Identify which cell holds the provided text, then report its [X, Y] central coordinate. 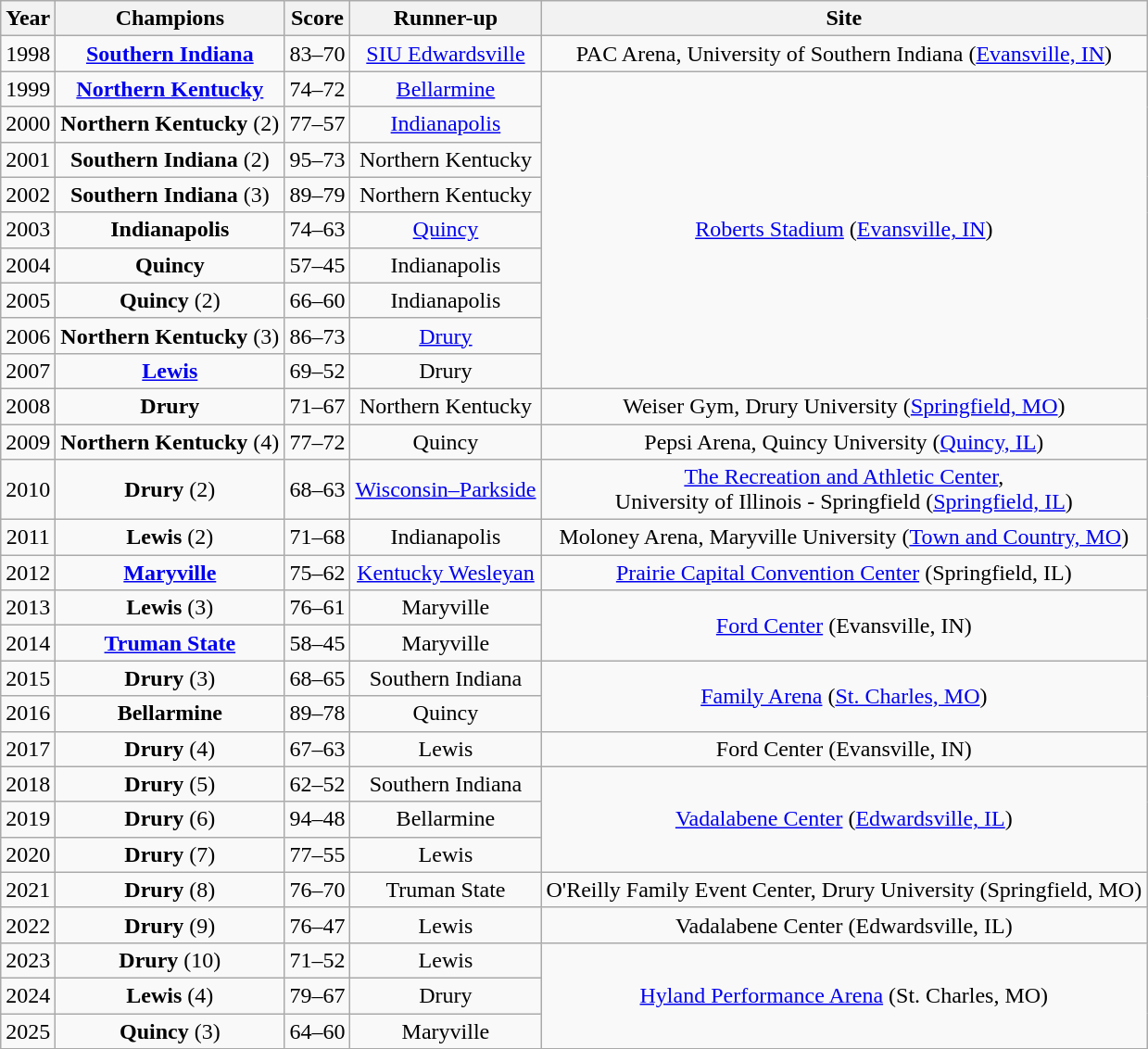
Wisconsin–Parkside [446, 489]
SIU Edwardsville [446, 54]
2005 [28, 300]
Quincy (2) [170, 300]
2018 [28, 784]
Kentucky Wesleyan [446, 573]
58–45 [317, 643]
Drury (6) [170, 819]
2025 [28, 1031]
74–63 [317, 230]
2001 [28, 159]
2024 [28, 995]
Drury (2) [170, 489]
71–68 [317, 537]
Drury (8) [170, 890]
57–45 [317, 265]
Moloney Arena, Maryville University (Town and Country, MO) [844, 537]
2012 [28, 573]
Family Arena (St. Charles, MO) [844, 696]
2000 [28, 124]
2008 [28, 406]
64–60 [317, 1031]
66–60 [317, 300]
68–65 [317, 678]
76–61 [317, 608]
Year [28, 19]
69–52 [317, 371]
Quincy (3) [170, 1031]
2003 [28, 230]
Drury (3) [170, 678]
62–52 [317, 784]
2017 [28, 749]
75–62 [317, 573]
2011 [28, 537]
77–57 [317, 124]
2004 [28, 265]
Northern Kentucky (4) [170, 442]
1998 [28, 54]
2006 [28, 335]
2007 [28, 371]
2015 [28, 678]
Drury (10) [170, 960]
Drury (4) [170, 749]
2010 [28, 489]
The Recreation and Athletic Center,University of Illinois - Springfield (Springfield, IL) [844, 489]
Site [844, 19]
Hyland Performance Arena (St. Charles, MO) [844, 995]
2016 [28, 714]
94–48 [317, 819]
Pepsi Arena, Quincy University (Quincy, IL) [844, 442]
95–73 [317, 159]
O'Reilly Family Event Center, Drury University (Springfield, MO) [844, 890]
79–67 [317, 995]
76–70 [317, 890]
PAC Arena, University of Southern Indiana (Evansville, IN) [844, 54]
77–55 [317, 854]
74–72 [317, 89]
Champions [170, 19]
Lewis (2) [170, 537]
1999 [28, 89]
Drury (7) [170, 854]
2014 [28, 643]
Southern Indiana (3) [170, 195]
89–79 [317, 195]
Roberts Stadium (Evansville, IN) [844, 230]
Northern Kentucky (2) [170, 124]
Southern Indiana (2) [170, 159]
77–72 [317, 442]
Lewis (4) [170, 995]
2020 [28, 854]
68–63 [317, 489]
71–67 [317, 406]
76–47 [317, 925]
Runner-up [446, 19]
2002 [28, 195]
2013 [28, 608]
Drury (5) [170, 784]
67–63 [317, 749]
Prairie Capital Convention Center (Springfield, IL) [844, 573]
89–78 [317, 714]
2021 [28, 890]
Northern Kentucky (3) [170, 335]
86–73 [317, 335]
Weiser Gym, Drury University (Springfield, MO) [844, 406]
2023 [28, 960]
Drury (9) [170, 925]
83–70 [317, 54]
Score [317, 19]
2009 [28, 442]
71–52 [317, 960]
2022 [28, 925]
Lewis (3) [170, 608]
2019 [28, 819]
